Extract the (X, Y) coordinate from the center of the cell holding the provided text.  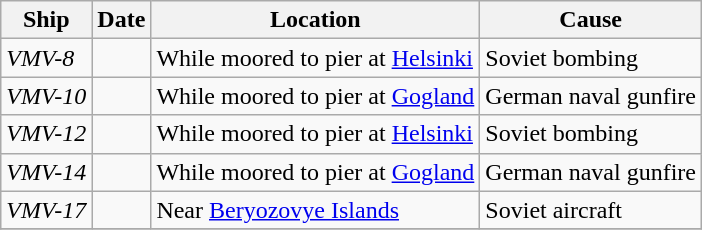
Ship (46, 20)
VMV-12 (46, 134)
Location (316, 20)
VMV-17 (46, 210)
Date (122, 20)
Soviet aircraft (591, 210)
VMV-10 (46, 96)
Near Beryozovye Islands (316, 210)
VMV-14 (46, 172)
Cause (591, 20)
VMV-8 (46, 58)
